Return the [X, Y] coordinate for the center point of the cell that contains the specified text.  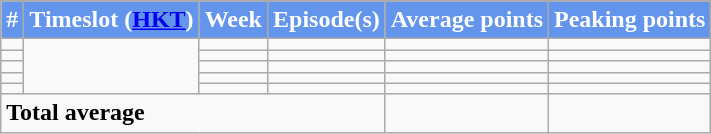
Episode(s) [326, 20]
Total average [193, 113]
Average points [466, 20]
Peaking points [630, 20]
Timeslot (HKT) [112, 20]
Week [233, 20]
# [12, 20]
